Return (x, y) of the center of cell containing provided text 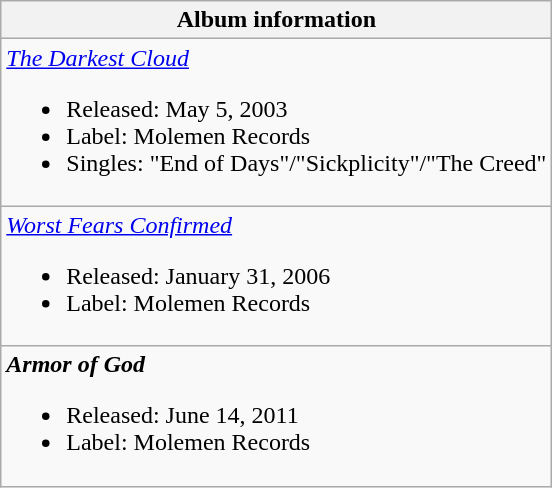
Album information (276, 20)
The Darkest CloudReleased: May 5, 2003Label: Molemen RecordsSingles: "End of Days"/"Sickplicity"/"The Creed" (276, 122)
Armor of GodReleased: June 14, 2011Label: Molemen Records (276, 416)
Worst Fears ConfirmedReleased: January 31, 2006Label: Molemen Records (276, 276)
